Scan for the cell matching the given text and deliver its [x, y] coordinate at center. 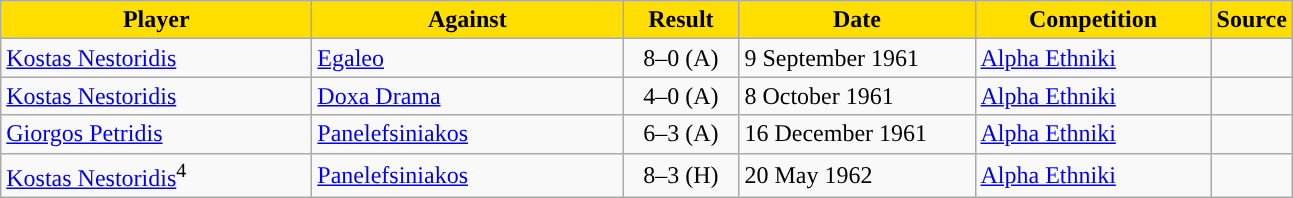
16 December 1961 [857, 134]
4–0 (A) [681, 96]
Competition [1093, 20]
Giorgos Petridis [156, 134]
8–0 (A) [681, 58]
Kostas Nestoridis4 [156, 176]
8–3 (H) [681, 176]
Doxa Drama [468, 96]
Source [1252, 20]
Date [857, 20]
20 May 1962 [857, 176]
Result [681, 20]
9 September 1961 [857, 58]
Player [156, 20]
Against [468, 20]
Egaleo [468, 58]
8 October 1961 [857, 96]
6–3 (A) [681, 134]
